For the text-containing cell, return its midpoint in [X, Y] coordinate format. 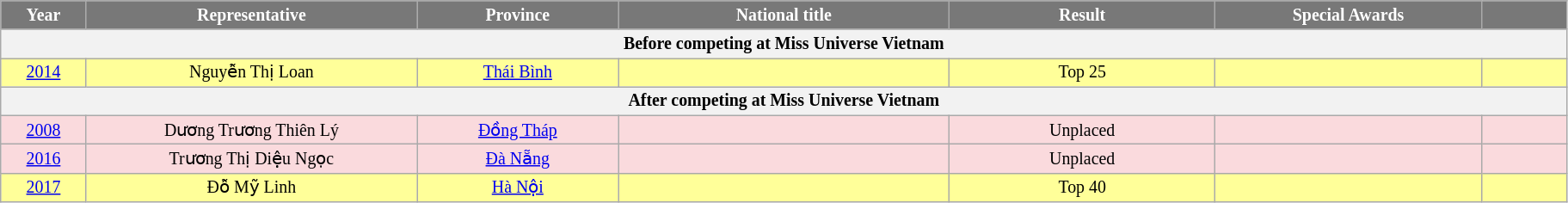
Hà Nội [518, 188]
Province [518, 15]
2017 [43, 188]
Top 25 [1082, 72]
2014 [43, 72]
Year [43, 15]
Đỗ Mỹ Linh [251, 188]
Representative [251, 15]
Dương Trương Thiên Lý [251, 131]
Special Awards [1349, 15]
National title [784, 15]
Top 40 [1082, 188]
Nguyễn Thị Loan [251, 72]
Đồng Tháp [518, 131]
Before competing at Miss Universe Vietnam [784, 43]
Thái Bình [518, 72]
2016 [43, 158]
After competing at Miss Universe Vietnam [784, 101]
2008 [43, 131]
Đà Nẵng [518, 158]
Trương Thị Diệu Ngọc [251, 158]
Result [1082, 15]
